Capture the cell that displays the provided text and extract its [x, y] central coordinate. 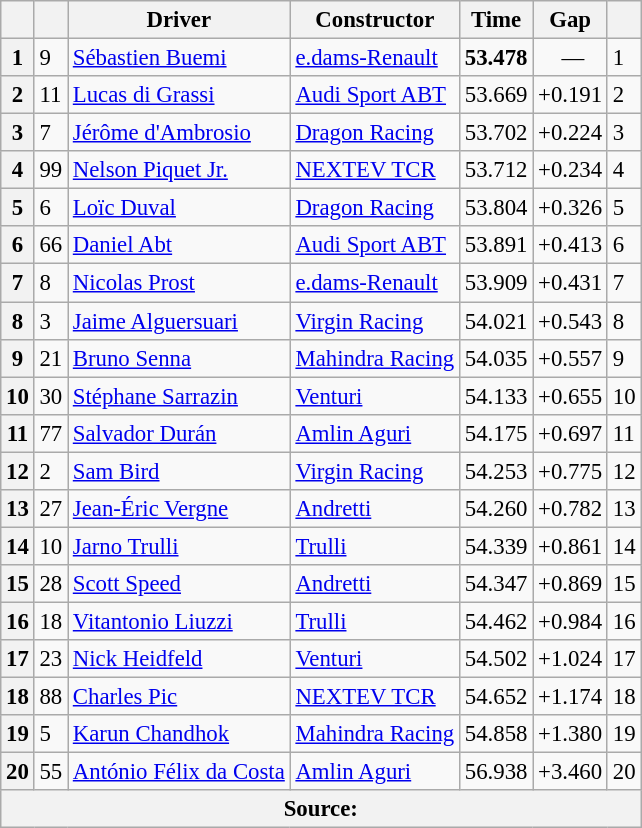
53.478 [496, 58]
+0.191 [570, 95]
António Félix da Costa [180, 772]
+0.861 [570, 546]
+1.174 [570, 697]
Time [496, 20]
53.669 [496, 95]
Karun Chandhok [180, 734]
54.133 [496, 396]
21 [50, 358]
23 [50, 659]
54.347 [496, 584]
+0.326 [570, 208]
54.260 [496, 509]
54.253 [496, 471]
+0.557 [570, 358]
Salvador Durán [180, 433]
Sébastien Buemi [180, 58]
+0.543 [570, 321]
54.339 [496, 546]
Source: [321, 809]
56.938 [496, 772]
Nelson Piquet Jr. [180, 170]
+0.775 [570, 471]
53.804 [496, 208]
54.021 [496, 321]
Constructor [374, 20]
Bruno Senna [180, 358]
Driver [180, 20]
Nicolas Prost [180, 283]
30 [50, 396]
Lucas di Grassi [180, 95]
+0.984 [570, 621]
+3.460 [570, 772]
— [570, 58]
+0.697 [570, 433]
Sam Bird [180, 471]
+1.380 [570, 734]
88 [50, 697]
54.175 [496, 433]
55 [50, 772]
54.502 [496, 659]
Jaime Alguersuari [180, 321]
Jean-Éric Vergne [180, 509]
+1.024 [570, 659]
54.035 [496, 358]
+0.413 [570, 245]
53.702 [496, 133]
+0.431 [570, 283]
Jarno Trulli [180, 546]
+0.655 [570, 396]
+0.782 [570, 509]
+0.224 [570, 133]
54.462 [496, 621]
54.652 [496, 697]
Nick Heidfeld [180, 659]
28 [50, 584]
Charles Pic [180, 697]
Vitantonio Liuzzi [180, 621]
Daniel Abt [180, 245]
Stéphane Sarrazin [180, 396]
+0.869 [570, 584]
54.858 [496, 734]
+0.234 [570, 170]
99 [50, 170]
Jérôme d'Ambrosio [180, 133]
Loïc Duval [180, 208]
77 [50, 433]
27 [50, 509]
53.712 [496, 170]
53.891 [496, 245]
Scott Speed [180, 584]
53.909 [496, 283]
Gap [570, 20]
66 [50, 245]
